Find where the given text appears and provide that cell's center as (X, Y) coordinate. 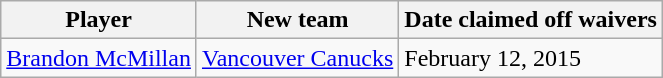
Player (99, 20)
Vancouver Canucks (297, 58)
Date claimed off waivers (531, 20)
February 12, 2015 (531, 58)
New team (297, 20)
Brandon McMillan (99, 58)
